For the text-containing cell, return its midpoint in (X, Y) coordinate format. 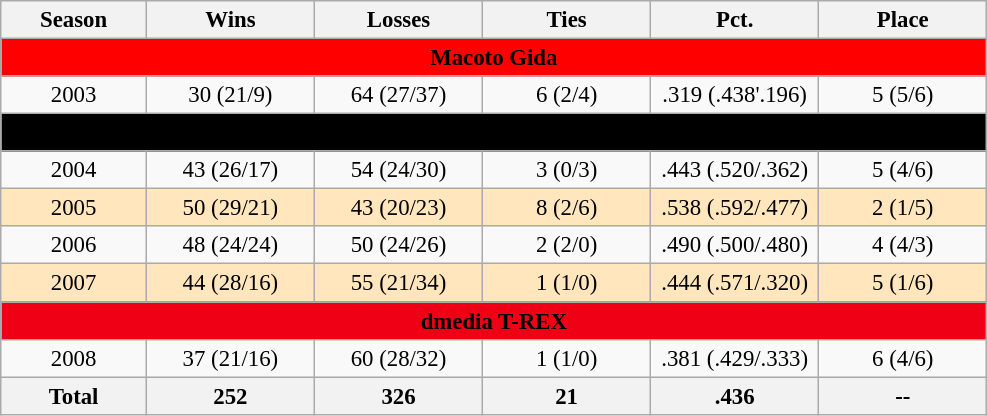
2006 (74, 245)
2 (1/5) (903, 208)
Ties (567, 20)
2004 (74, 170)
326 (398, 396)
5 (1/6) (903, 283)
Losses (398, 20)
54 (24/30) (398, 170)
2003 (74, 95)
Season (74, 20)
43 (20/23) (398, 208)
.381 (.429/.333) (735, 358)
-- (903, 396)
37 (21/16) (230, 358)
4 (4/3) (903, 245)
5 (5/6) (903, 95)
Place (903, 20)
50 (24/26) (398, 245)
6 (2/4) (567, 95)
Macoto Cobras (494, 133)
dmedia T-REX (494, 321)
6 (4/6) (903, 358)
30 (21/9) (230, 95)
Total (74, 396)
.538 (.592/.477) (735, 208)
64 (27/37) (398, 95)
2 (2/0) (567, 245)
2005 (74, 208)
.319 (.438'.196) (735, 95)
2008 (74, 358)
48 (24/24) (230, 245)
44 (28/16) (230, 283)
.443 (.520/.362) (735, 170)
5 (4/6) (903, 170)
Wins (230, 20)
Macoto Gida (494, 58)
3 (0/3) (567, 170)
60 (28/32) (398, 358)
50 (29/21) (230, 208)
43 (26/17) (230, 170)
8 (2/6) (567, 208)
.444 (.571/.320) (735, 283)
55 (21/34) (398, 283)
.436 (735, 396)
252 (230, 396)
.490 (.500/.480) (735, 245)
2007 (74, 283)
21 (567, 396)
Pct. (735, 20)
